Provide the (x, y) coordinate of the cell's center where the given text is located.  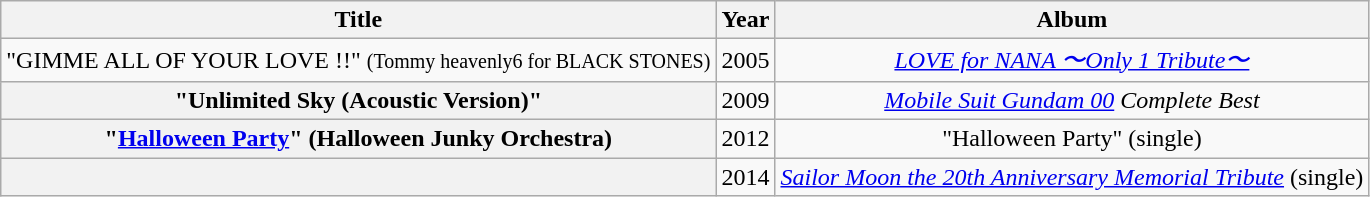
Sailor Moon the 20th Anniversary Memorial Tribute (single) (1072, 177)
Mobile Suit Gundam 00 Complete Best (1072, 100)
Album (1072, 20)
2009 (746, 100)
2014 (746, 177)
"GIMME ALL OF YOUR LOVE !!" (Tommy heavenly6 for BLACK STONES) (358, 60)
"Unlimited Sky (Acoustic Version)" (358, 100)
LOVE for NANA 〜Only 1 Tribute〜 (1072, 60)
"Halloween Party" (Halloween Junky Orchestra) (358, 138)
"Halloween Party" (single) (1072, 138)
Title (358, 20)
2005 (746, 60)
2012 (746, 138)
Year (746, 20)
